Identify which cell holds the provided text, then report its [X, Y] central coordinate. 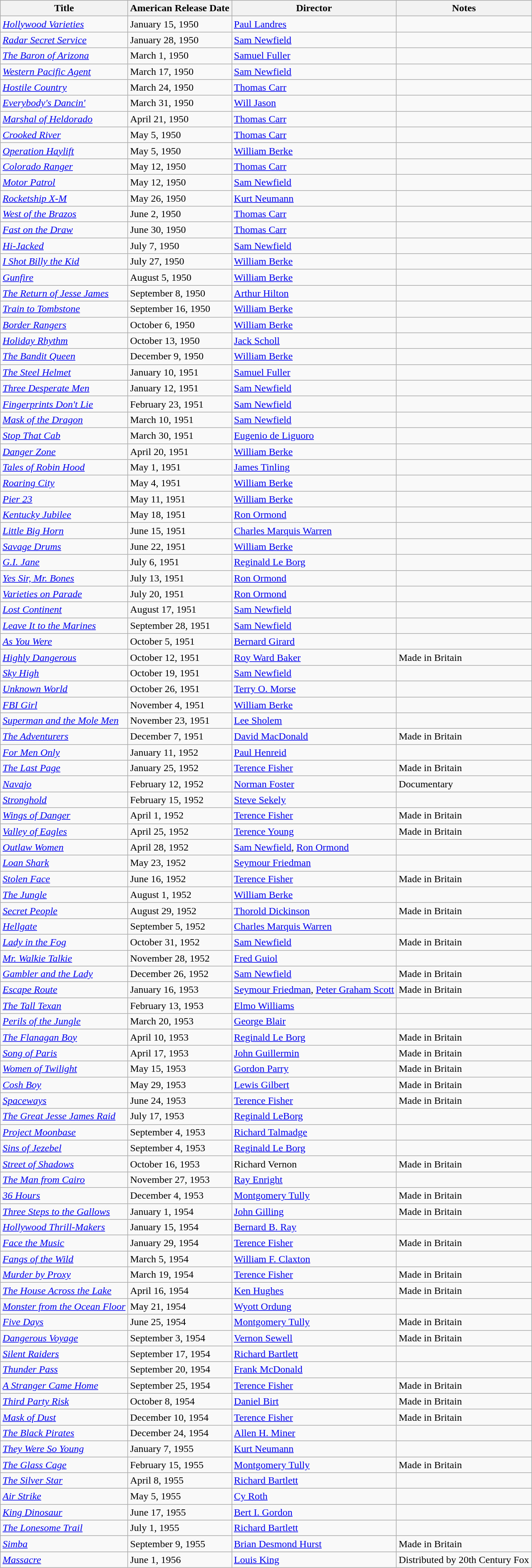
Documentary [464, 784]
January 12, 1951 [180, 388]
Third Party Risk [64, 1401]
September 9, 1955 [180, 1544]
July 20, 1951 [180, 594]
The Flanagan Boy [64, 1037]
Colorado Ranger [64, 166]
Frank McDonald [314, 1370]
West of the Brazos [64, 214]
The Lonesome Trail [64, 1528]
The House Across the Lake [64, 1291]
Louis King [314, 1560]
The Return of Jesse James [64, 293]
May 5, 1955 [180, 1496]
Ray Enright [314, 1180]
John Gilling [314, 1212]
February 15, 1952 [180, 800]
Bert I. Gordon [314, 1512]
December 26, 1952 [180, 974]
March 20, 1953 [180, 1021]
Valley of Eagles [64, 831]
March 30, 1951 [180, 435]
April 8, 1955 [180, 1481]
June 2, 1950 [180, 214]
April 28, 1952 [180, 847]
36 Hours [64, 1195]
Hostile Country [64, 87]
September 28, 1951 [180, 626]
The Glass Cage [64, 1464]
Fred Guiol [314, 958]
Hi-Jacked [64, 246]
Paul Henreid [314, 752]
June 15, 1951 [180, 531]
The Last Page [64, 768]
John Guillermin [314, 1053]
August 5, 1950 [180, 277]
A Stranger Came Home [64, 1385]
Silent Raiders [64, 1354]
Lee Sholem [314, 721]
March 10, 1951 [180, 420]
Fangs of the Wild [64, 1259]
William F. Claxton [314, 1259]
Hellgate [64, 926]
The Man from Cairo [64, 1180]
Song of Paris [64, 1053]
November 28, 1952 [180, 958]
King Dinosaur [64, 1512]
May 23, 1952 [180, 863]
Gambler and the Lady [64, 974]
Norman Foster [314, 784]
September 8, 1950 [180, 293]
American Release Date [180, 8]
Escape Route [64, 990]
Spaceways [64, 1101]
January 15, 1950 [180, 24]
James Tinling [314, 467]
January 28, 1950 [180, 40]
May 11, 1951 [180, 499]
December 7, 1951 [180, 737]
April 21, 1950 [180, 119]
Allen H. Miner [314, 1433]
Roy Ward Baker [314, 657]
Brian Desmond Hurst [314, 1544]
Cosh Boy [64, 1085]
July 7, 1950 [180, 246]
Holiday Rhythm [64, 341]
Mask of Dust [64, 1417]
The Great Jesse James Raid [64, 1116]
January 7, 1955 [180, 1449]
December 4, 1953 [180, 1195]
Kentucky Jubilee [64, 515]
Elmo Williams [314, 1006]
June 25, 1954 [180, 1322]
The Jungle [64, 895]
Dangerous Voyage [64, 1338]
Three Steps to the Gallows [64, 1212]
Title [64, 8]
October 26, 1951 [180, 689]
Perils of the Jungle [64, 1021]
Seymour Friedman [314, 863]
Three Desperate Men [64, 388]
April 25, 1952 [180, 831]
July 17, 1953 [180, 1116]
Terry O. Morse [314, 689]
Radar Secret Service [64, 40]
Leave It to the Marines [64, 626]
The Black Pirates [64, 1433]
Murder by Proxy [64, 1275]
September 16, 1950 [180, 309]
David MacDonald [314, 737]
Eugenio de Liguoro [314, 435]
Daniel Birt [314, 1401]
For Men Only [64, 752]
Bernard Girard [314, 641]
Fingerprints Don't Lie [64, 404]
December 24, 1954 [180, 1433]
October 5, 1951 [180, 641]
September 20, 1954 [180, 1370]
May 21, 1954 [180, 1306]
Fast on the Draw [64, 230]
January 11, 1952 [180, 752]
May 4, 1951 [180, 483]
Navajo [64, 784]
Little Big Horn [64, 531]
Notes [464, 8]
Western Pacific Agent [64, 72]
July 27, 1950 [180, 262]
Roaring City [64, 483]
Thunder Pass [64, 1370]
Unknown World [64, 689]
FBI Girl [64, 705]
September 17, 1954 [180, 1354]
December 10, 1954 [180, 1417]
Hollywood Varieties [64, 24]
Mask of the Dragon [64, 420]
George Blair [314, 1021]
October 8, 1954 [180, 1401]
March 17, 1950 [180, 72]
Air Strike [64, 1496]
Mr. Walkie Talkie [64, 958]
Savage Drums [64, 547]
October 19, 1951 [180, 673]
Monster from the Ocean Floor [64, 1306]
November 27, 1953 [180, 1180]
Gordon Parry [314, 1069]
Hollywood Thrill-Makers [64, 1227]
Motor Patrol [64, 182]
October 12, 1951 [180, 657]
Stolen Face [64, 879]
January 29, 1954 [180, 1243]
January 1, 1954 [180, 1212]
Richard Talmadge [314, 1132]
Loan Shark [64, 863]
April 10, 1953 [180, 1037]
The Bandit Queen [64, 356]
May 15, 1953 [180, 1069]
The Adventurers [64, 737]
July 13, 1951 [180, 578]
March 19, 1954 [180, 1275]
Everybody's Dancin' [64, 103]
Director [314, 8]
July 1, 1955 [180, 1528]
Arthur Hilton [314, 293]
Superman and the Mole Men [64, 721]
Five Days [64, 1322]
Highly Dangerous [64, 657]
June 30, 1950 [180, 230]
June 22, 1951 [180, 547]
March 1, 1950 [180, 56]
Cy Roth [314, 1496]
October 16, 1953 [180, 1164]
The Baron of Arizona [64, 56]
April 16, 1954 [180, 1291]
June 16, 1952 [180, 879]
Train to Tombstone [64, 309]
Jack Scholl [314, 341]
January 10, 1951 [180, 372]
Women of Twilight [64, 1069]
October 6, 1950 [180, 325]
Pier 23 [64, 499]
Crooked River [64, 135]
April 17, 1953 [180, 1053]
Richard Vernon [314, 1164]
Wyott Ordung [314, 1306]
Wings of Danger [64, 816]
Varieties on Parade [64, 594]
March 5, 1954 [180, 1259]
Street of Shadows [64, 1164]
Marshal of Heldorado [64, 119]
G.I. Jane [64, 562]
I Shot Billy the Kid [64, 262]
February 12, 1952 [180, 784]
Simba [64, 1544]
Will Jason [314, 103]
Lost Continent [64, 610]
August 17, 1951 [180, 610]
Sky High [64, 673]
Rocketship X-M [64, 198]
February 15, 1955 [180, 1464]
The Steel Helmet [64, 372]
March 31, 1950 [180, 103]
Thorold Dickinson [314, 910]
Paul Landres [314, 24]
June 24, 1953 [180, 1101]
August 29, 1952 [180, 910]
October 13, 1950 [180, 341]
Lady in the Fog [64, 942]
Lewis Gilbert [314, 1085]
February 13, 1953 [180, 1006]
Terence Young [314, 831]
January 15, 1954 [180, 1227]
Massacre [64, 1560]
As You Were [64, 641]
Distributed by 20th Century Fox [464, 1560]
Yes Sir, Mr. Bones [64, 578]
October 31, 1952 [180, 942]
Tales of Robin Hood [64, 467]
Outlaw Women [64, 847]
Stop That Cab [64, 435]
Bernard B. Ray [314, 1227]
August 1, 1952 [180, 895]
Stronghold [64, 800]
September 5, 1952 [180, 926]
May 1, 1951 [180, 467]
September 25, 1954 [180, 1385]
September 3, 1954 [180, 1338]
April 1, 1952 [180, 816]
January 16, 1953 [180, 990]
June 17, 1955 [180, 1512]
Seymour Friedman, Peter Graham Scott [314, 990]
December 9, 1950 [180, 356]
Sam Newfield, Ron Ormond [314, 847]
May 26, 1950 [180, 198]
The Silver Star [64, 1481]
November 23, 1951 [180, 721]
November 4, 1951 [180, 705]
June 1, 1956 [180, 1560]
July 6, 1951 [180, 562]
Operation Haylift [64, 151]
Project Moonbase [64, 1132]
May 18, 1951 [180, 515]
Ken Hughes [314, 1291]
Vernon Sewell [314, 1338]
Face the Music [64, 1243]
January 25, 1952 [180, 768]
February 23, 1951 [180, 404]
The Tall Texan [64, 1006]
March 24, 1950 [180, 87]
Secret People [64, 910]
Border Rangers [64, 325]
Reginald LeBorg [314, 1116]
April 20, 1951 [180, 451]
May 29, 1953 [180, 1085]
Steve Sekely [314, 800]
Sins of Jezebel [64, 1148]
Danger Zone [64, 451]
They Were So Young [64, 1449]
Gunfire [64, 277]
